For the text-containing cell, return its midpoint in (X, Y) coordinate format. 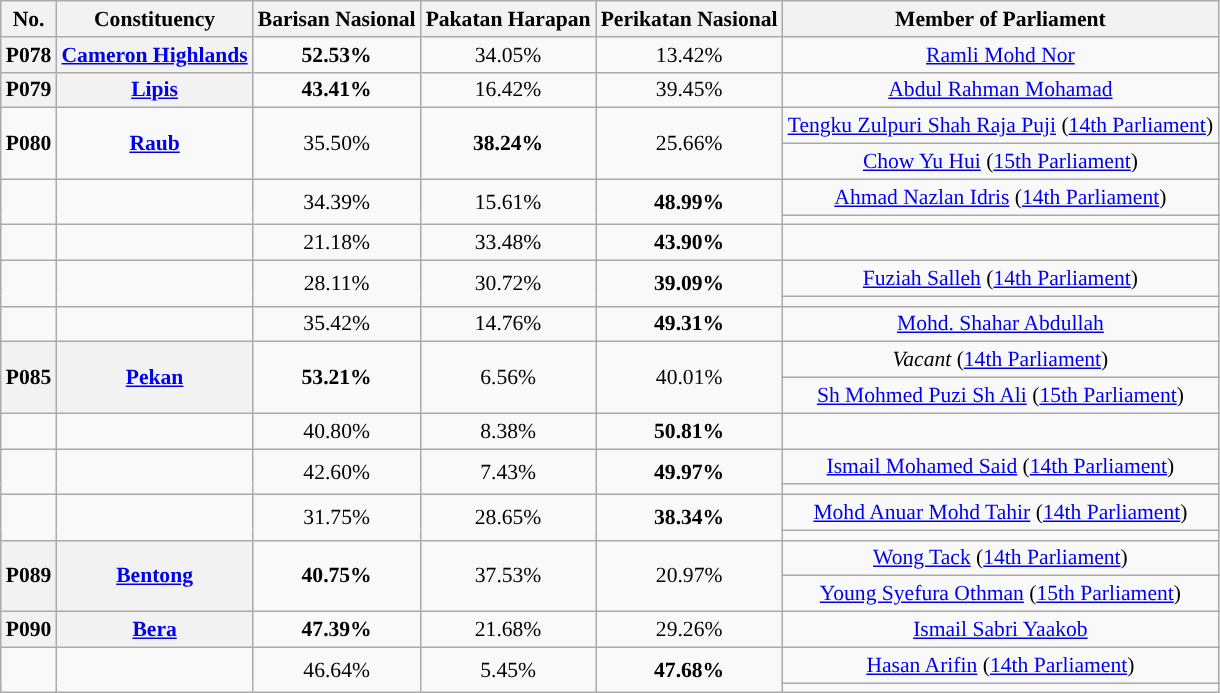
34.39% (337, 202)
Bentong (154, 576)
P090 (29, 630)
P089 (29, 576)
Hasan Arifin (14th Parliament) (1000, 665)
Abdul Rahman Mohamad (1000, 90)
P085 (29, 378)
Wong Tack (14th Parliament) (1000, 558)
Sh Mohmed Puzi Sh Ali (15th Parliament) (1000, 396)
16.42% (508, 90)
28.65% (508, 518)
42.60% (337, 472)
34.05% (508, 55)
Bera (154, 630)
6.56% (508, 378)
39.45% (690, 90)
33.48% (508, 243)
Vacant (14th Parliament) (1000, 360)
Pakatan Harapan (508, 19)
Pekan (154, 378)
Young Syefura Othman (15th Parliament) (1000, 594)
P080 (29, 144)
40.80% (337, 431)
8.38% (508, 431)
Barisan Nasional (337, 19)
47.68% (690, 670)
Cameron Highlands (154, 55)
13.42% (690, 55)
28.11% (337, 284)
Chow Yu Hui (15th Parliament) (1000, 162)
35.42% (337, 324)
Ramli Mohd Nor (1000, 55)
7.43% (508, 472)
40.01% (690, 378)
38.24% (508, 144)
5.45% (508, 670)
39.09% (690, 284)
Constituency (154, 19)
37.53% (508, 576)
Mohd Anuar Mohd Tahir (14th Parliament) (1000, 513)
49.31% (690, 324)
50.81% (690, 431)
No. (29, 19)
Ismail Sabri Yaakob (1000, 630)
53.21% (337, 378)
20.97% (690, 576)
Ahmad Nazlan Idris (14th Parliament) (1000, 197)
35.50% (337, 144)
29.26% (690, 630)
49.97% (690, 472)
Ismail Mohamed Said (14th Parliament) (1000, 467)
21.68% (508, 630)
Tengku Zulpuri Shah Raja Puji (14th Parliament) (1000, 126)
Perikatan Nasional (690, 19)
31.75% (337, 518)
48.99% (690, 202)
14.76% (508, 324)
30.72% (508, 284)
52.53% (337, 55)
47.39% (337, 630)
P079 (29, 90)
Lipis (154, 90)
43.41% (337, 90)
Member of Parliament (1000, 19)
Mohd. Shahar Abdullah (1000, 324)
25.66% (690, 144)
40.75% (337, 576)
15.61% (508, 202)
P078 (29, 55)
Raub (154, 144)
46.64% (337, 670)
38.34% (690, 518)
21.18% (337, 243)
43.90% (690, 243)
Fuziah Salleh (14th Parliament) (1000, 279)
